Find where the given text appears and provide that cell's center as (X, Y) coordinate. 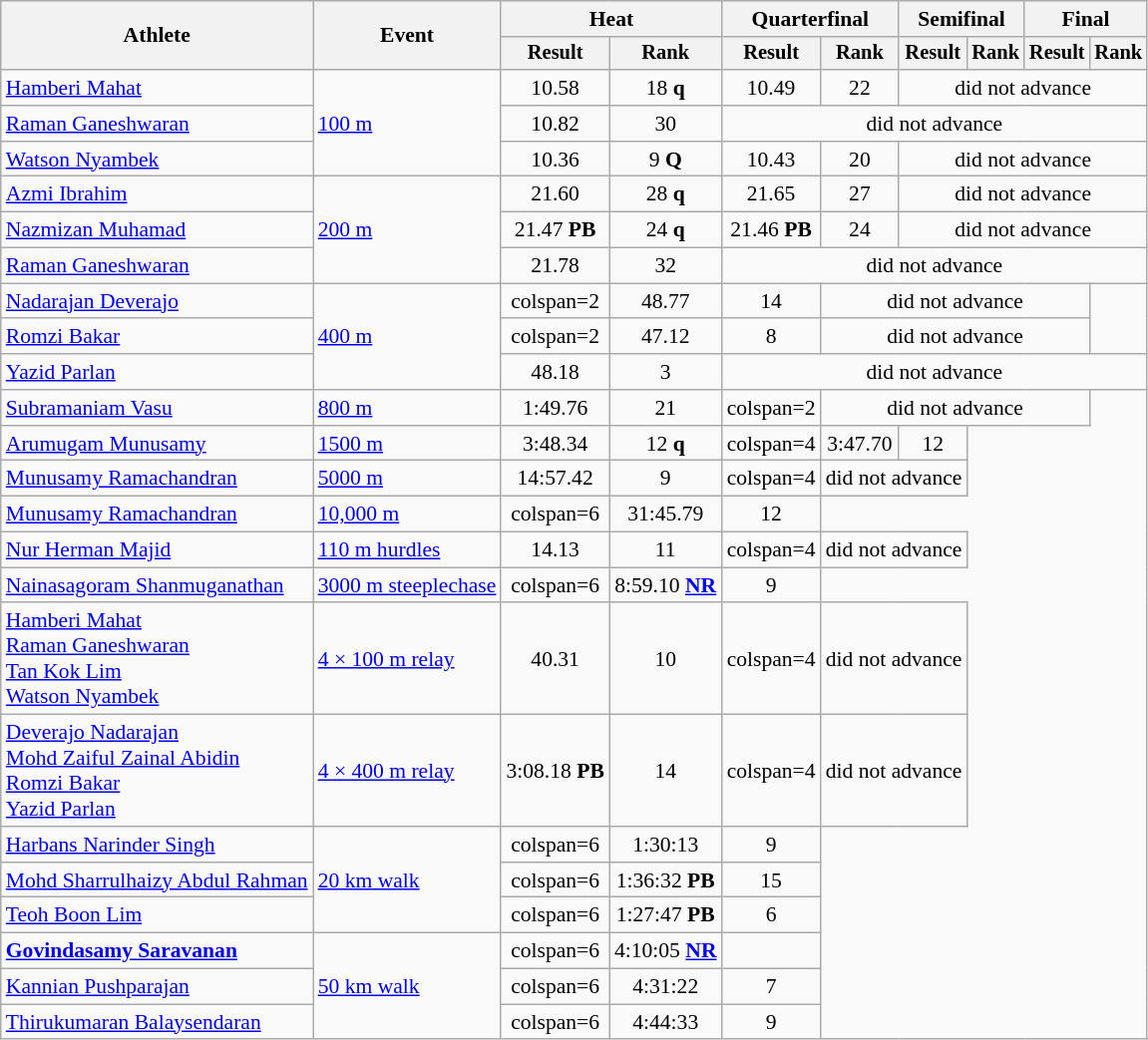
Romzi Bakar (158, 337)
100 m (407, 124)
4 × 100 m relay (407, 659)
4 × 400 m relay (407, 771)
31:45.79 (666, 515)
4:10:05 NR (666, 951)
Heat (610, 19)
Nur Herman Majid (158, 550)
Deverajo NadarajanMohd Zaiful Zainal AbidinRomzi BakarYazid Parlan (158, 771)
Thirukumaran Balaysendaran (158, 1022)
Azmi Ibrahim (158, 194)
800 m (407, 408)
Hamberi Mahat (158, 88)
9 Q (666, 160)
47.12 (666, 337)
10.58 (555, 88)
10,000 m (407, 515)
Mohd Sharrulhaizy Abdul Rahman (158, 880)
21 (666, 408)
4:44:33 (666, 1022)
Watson Nyambek (158, 160)
1:30:13 (666, 845)
50 km walk (407, 987)
21.65 (772, 194)
22 (860, 88)
6 (772, 915)
Event (407, 36)
10 (666, 659)
Nadarajan Deverajo (158, 301)
Arumugam Munusamy (158, 444)
10.82 (555, 124)
Final (1085, 19)
14:57.42 (555, 479)
24 q (666, 230)
40.31 (555, 659)
15 (772, 880)
110 m hurdles (407, 550)
28 q (666, 194)
Hamberi MahatRaman GaneshwaranTan Kok LimWatson Nyambek (158, 659)
10.36 (555, 160)
Nainasagoram Shanmuganathan (158, 585)
3 (666, 372)
1500 m (407, 444)
30 (666, 124)
Kannian Pushparajan (158, 987)
200 m (407, 229)
Quarterfinal (811, 19)
21.78 (555, 266)
21.46 PB (772, 230)
8 (772, 337)
1:36:32 PB (666, 880)
24 (860, 230)
10.49 (772, 88)
Harbans Narinder Singh (158, 845)
Semifinal (961, 19)
3000 m steeplechase (407, 585)
20 km walk (407, 879)
11 (666, 550)
Nazmizan Muhamad (158, 230)
7 (772, 987)
Athlete (158, 36)
3:48.34 (555, 444)
27 (860, 194)
48.77 (666, 301)
3:08.18 PB (555, 771)
3:47.70 (860, 444)
5000 m (407, 479)
4:31:22 (666, 987)
8:59.10 NR (666, 585)
10.43 (772, 160)
Govindasamy Saravanan (158, 951)
1:27:47 PB (666, 915)
32 (666, 266)
14.13 (555, 550)
21.47 PB (555, 230)
18 q (666, 88)
48.18 (555, 372)
Teoh Boon Lim (158, 915)
400 m (407, 337)
20 (860, 160)
1:49.76 (555, 408)
Yazid Parlan (158, 372)
21.60 (555, 194)
12 q (666, 444)
Subramaniam Vasu (158, 408)
